Capture the cell that displays the provided text and extract its [X, Y] central coordinate. 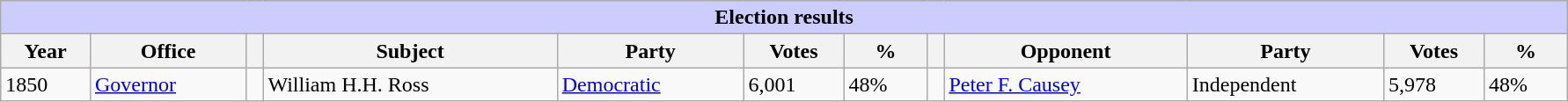
Governor [167, 84]
Democratic [650, 84]
Office [167, 51]
Peter F. Causey [1066, 84]
5,978 [1434, 84]
6,001 [794, 84]
Year [46, 51]
Election results [785, 18]
Opponent [1066, 51]
William H.H. Ross [410, 84]
Independent [1285, 84]
Subject [410, 51]
1850 [46, 84]
